Scan for the cell matching the given text and deliver its [x, y] coordinate at center. 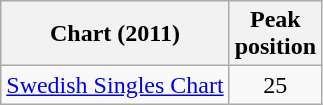
Chart (2011) [115, 34]
25 [275, 85]
Peakposition [275, 34]
Swedish Singles Chart [115, 85]
